Output the (X, Y) coordinate of the center of the cell containing the given text.  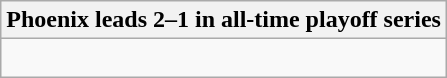
Phoenix leads 2–1 in all-time playoff series (224, 20)
